From the cell containing the given text, extract its center point as [X, Y] coordinate. 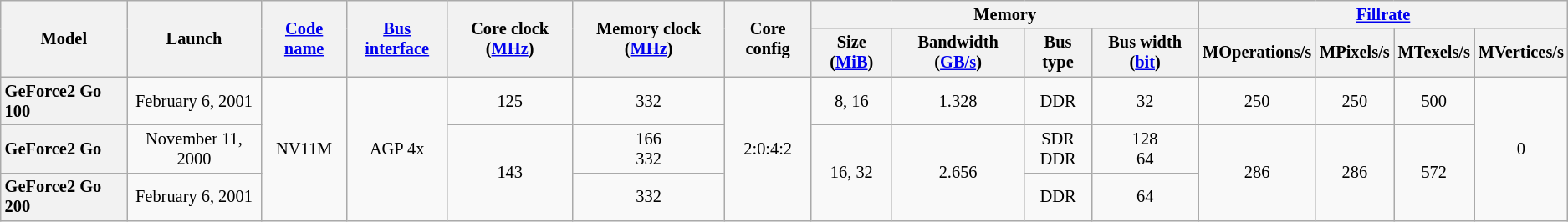
MPixels/s [1355, 53]
GeForce2 Go 100 [64, 101]
Core config [768, 38]
Size (MiB) [851, 53]
MOperations/s [1257, 53]
64 [1145, 197]
MTexels/s [1434, 53]
166332 [649, 149]
Memory clock (MHz) [649, 38]
572 [1434, 172]
8, 16 [851, 101]
0 [1521, 149]
2:0:4:2 [768, 149]
NV11M [304, 149]
Bus width (bit) [1145, 53]
500 [1434, 101]
Launch [194, 38]
Bus type [1058, 53]
Bus interface [396, 38]
Code name [304, 38]
SDRDDR [1058, 149]
Memory [1005, 14]
GeForce2 Go 200 [64, 197]
MVertices/s [1521, 53]
143 [510, 172]
Model [64, 38]
Core clock (MHz) [510, 38]
125 [510, 101]
November 11, 2000 [194, 149]
1.328 [958, 101]
12864 [1145, 149]
Fillrate [1383, 14]
32 [1145, 101]
GeForce2 Go [64, 149]
16, 32 [851, 172]
Bandwidth (GB/s) [958, 53]
AGP 4x [396, 149]
2.656 [958, 172]
